Determine the [X, Y] coordinate at the center of the cell enclosing the given text.  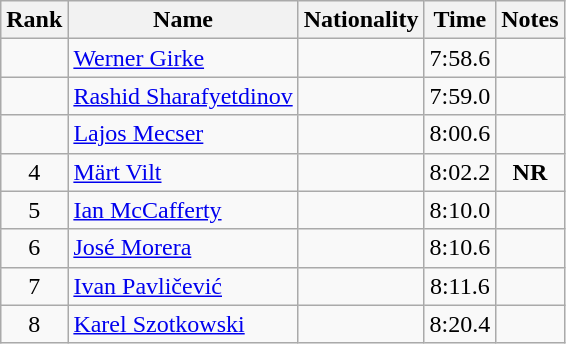
Märt Vilt [183, 172]
8:11.6 [460, 286]
5 [34, 210]
Ivan Pavličević [183, 286]
Rank [34, 20]
8:00.6 [460, 134]
8:02.2 [460, 172]
8:20.4 [460, 324]
8:10.0 [460, 210]
Lajos Mecser [183, 134]
Time [460, 20]
NR [530, 172]
8 [34, 324]
Karel Szotkowski [183, 324]
4 [34, 172]
8:10.6 [460, 248]
Name [183, 20]
Ian McCafferty [183, 210]
Werner Girke [183, 58]
José Morera [183, 248]
6 [34, 248]
7:58.6 [460, 58]
7:59.0 [460, 96]
Rashid Sharafyetdinov [183, 96]
7 [34, 286]
Nationality [361, 20]
Notes [530, 20]
